Identify which cell holds the provided text, then report its (x, y) central coordinate. 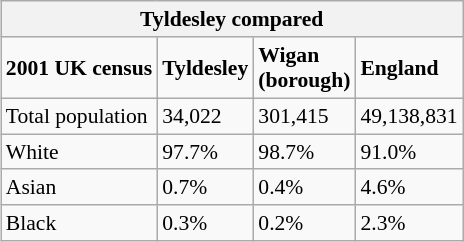
Black (79, 223)
98.7% (304, 152)
49,138,831 (408, 116)
0.2% (304, 223)
91.0% (408, 152)
301,415 (304, 116)
0.3% (205, 223)
0.7% (205, 187)
Asian (79, 187)
4.6% (408, 187)
White (79, 152)
Wigan(borough) (304, 68)
97.7% (205, 152)
2.3% (408, 223)
Total population (79, 116)
2001 UK census (79, 68)
Tyldesley (205, 68)
34,022 (205, 116)
Tyldesley compared (232, 19)
England (408, 68)
0.4% (304, 187)
